Find where the given text appears and provide that cell's center as [x, y] coordinate. 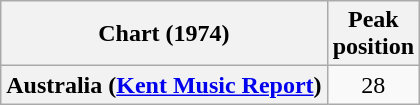
Peakposition [373, 34]
28 [373, 85]
Australia (Kent Music Report) [164, 85]
Chart (1974) [164, 34]
